Provide the [x, y] coordinate of the cell's center where the given text is located.  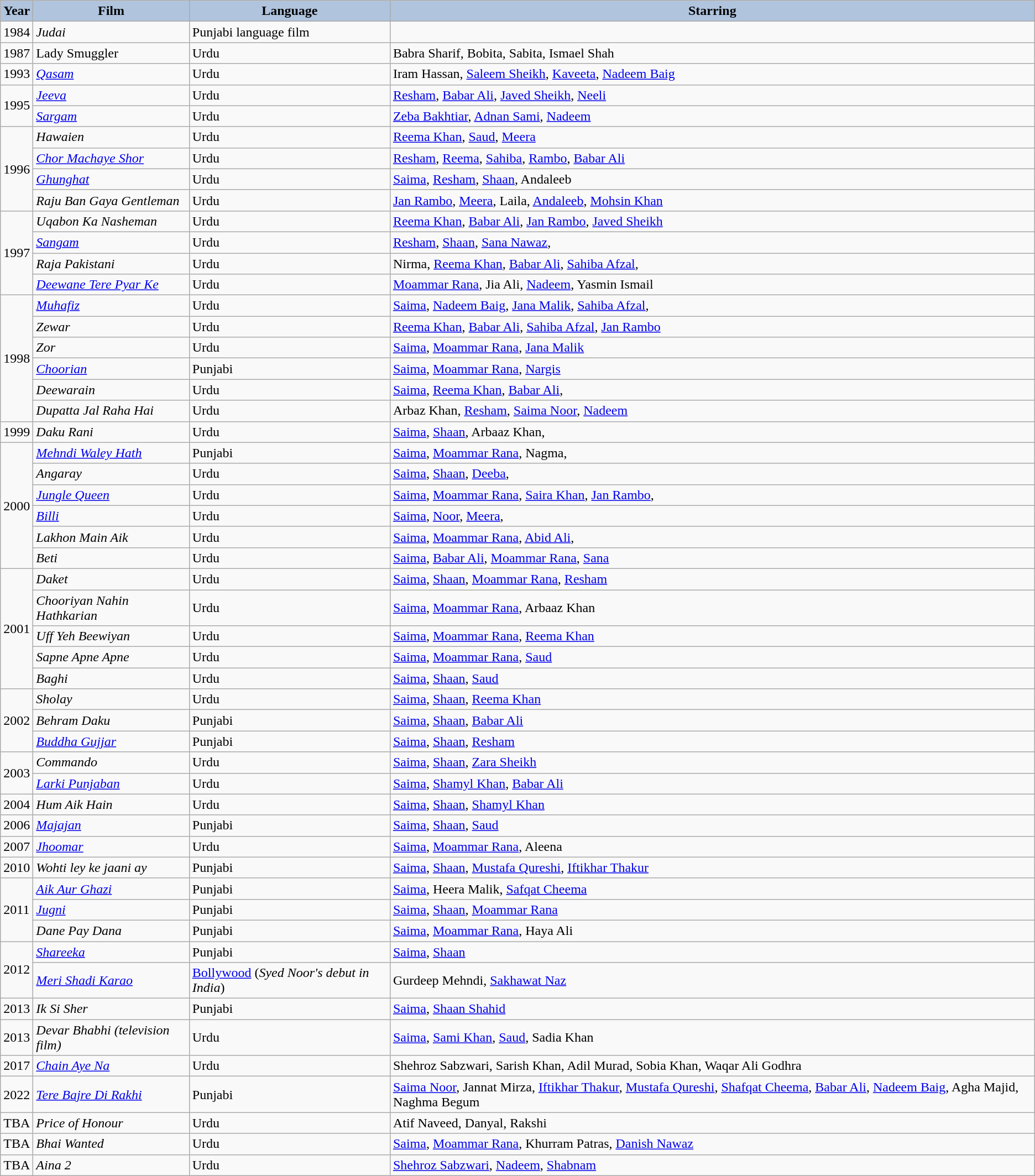
Judai [111, 32]
2022 [17, 1095]
2012 [17, 970]
Majajan [111, 825]
Behram Daku [111, 720]
2004 [17, 804]
Saima, Moammar Rana, Reema Khan [712, 636]
Qasam [111, 74]
2000 [17, 505]
Tere Bajre Di Rakhi [111, 1095]
Saima, Moammar Rana, Saira Khan, Jan Rambo, [712, 495]
2010 [17, 867]
1997 [17, 253]
2007 [17, 846]
Saima, Shaan, Babar Ali [712, 720]
Film [111, 11]
Language [290, 11]
Saima, Shaan, Moammar Rana, Resham [712, 579]
Arbaz Khan, Resham, Saima Noor, Nadeem [712, 411]
Saima, Sami Khan, Saud, Sadia Khan [712, 1037]
Zeba Bakhtiar, Adnan Sami, Nadeem [712, 116]
2017 [17, 1066]
1998 [17, 358]
1996 [17, 169]
Punjabi language film [290, 32]
Deewane Tere Pyar Ke [111, 285]
Saima, Shaan Shahid [712, 1009]
Saima, Shamyl Khan, Babar Ali [712, 783]
Aina 2 [111, 1165]
Saima, Babar Ali, Moammar Rana, Sana [712, 558]
Billi [111, 516]
Raju Ban Gaya Gentleman [111, 200]
Daku Rani [111, 432]
Moammar Rana, Jia Ali, Nadeem, Yasmin Ismail [712, 285]
Zewar [111, 327]
Lady Smuggler [111, 53]
Sapne Apne Apne [111, 657]
Babra Sharif, Bobita, Sabita, Ismael Shah [712, 53]
Angaray [111, 474]
Resham, Shaan, Sana Nawaz, [712, 242]
Saima, Moammar Rana, Khurram Patras, Danish Nawaz [712, 1144]
Saima, Noor, Meera, [712, 516]
Ik Si Sher [111, 1009]
1984 [17, 32]
Beti [111, 558]
2001 [17, 628]
Atif Naveed, Danyal, Rakshi [712, 1123]
Saima, Moammar Rana, Saud [712, 657]
Uqabon Ka Nasheman [111, 221]
2006 [17, 825]
Saima, Shaan [712, 952]
Devar Bhabhi (television film) [111, 1037]
Chain Aye Na [111, 1066]
Saima, Moammar Rana, Haya Ali [712, 931]
Hum Aik Hain [111, 804]
Saima, Shaan, Resham [712, 741]
Saima Noor, Jannat Mirza, Iftikhar Thakur, Mustafa Qureshi, Shafqat Cheema, Babar Ali, Nadeem Baig, Agha Majid, Naghma Begum [712, 1095]
Chor Machaye Shor [111, 158]
2002 [17, 720]
Shareeka [111, 952]
Resham, Babar Ali, Javed Sheikh, Neeli [712, 95]
Jhoomar [111, 846]
Larki Punjaban [111, 783]
Bhai Wanted [111, 1144]
Saima, Reema Khan, Babar Ali, [712, 390]
Sholay [111, 699]
Saima, Shaan, Zara Sheikh [712, 762]
Buddha Gujjar [111, 741]
Dane Pay Dana [111, 931]
Reema Khan, Babar Ali, Sahiba Afzal, Jan Rambo [712, 327]
Reema Khan, Babar Ali, Jan Rambo, Javed Sheikh [712, 221]
Resham, Reema, Sahiba, Rambo, Babar Ali [712, 158]
Saima, Shaan, Arbaaz Khan, [712, 432]
Aik Aur Ghazi [111, 888]
Ghunghat [111, 179]
Uff Yeh Beewiyan [111, 636]
1993 [17, 74]
Daket [111, 579]
Year [17, 11]
Lakhon Main Aik [111, 537]
Bollywood (Syed Noor's debut in India) [290, 981]
Price of Honour [111, 1123]
Wohti ley ke jaani ay [111, 867]
Starring [712, 11]
Saima, Shaan, Deeba, [712, 474]
Nirma, Reema Khan, Babar Ali, Sahiba Afzal, [712, 264]
Saima, Shaan, Reema Khan [712, 699]
Saima, Moammar Rana, Aleena [712, 846]
Muhafiz [111, 306]
Saima, Moammar Rana, Jana Malik [712, 348]
2011 [17, 910]
Saima, Moammar Rana, Nargis [712, 369]
Raja Pakistani [111, 264]
1987 [17, 53]
Gurdeep Mehndi, Sakhawat Naz [712, 981]
Hawaien [111, 137]
Saima, Shaan, Moammar Rana [712, 910]
Saima, Moammar Rana, Nagma, [712, 453]
Saima, Moammar Rana, Arbaaz Khan [712, 607]
Shehroz Sabzwari, Nadeem, Shabnam [712, 1165]
Choorian [111, 369]
Iram Hassan, Saleem Sheikh, Kaveeta, Nadeem Baig [712, 74]
Jugni [111, 910]
Saima, Nadeem Baig, Jana Malik, Sahiba Afzal, [712, 306]
1999 [17, 432]
1995 [17, 106]
Chooriyan Nahin Hathkarian [111, 607]
Saima, Moammar Rana, Abid Ali, [712, 537]
Jeeva [111, 95]
Baghi [111, 678]
Zor [111, 348]
Jungle Queen [111, 495]
Saima, Heera Malik, Safqat Cheema [712, 888]
Deewarain [111, 390]
Meri Shadi Karao [111, 981]
Reema Khan, Saud, Meera [712, 137]
Shehroz Sabzwari, Sarish Khan, Adil Murad, Sobia Khan, Waqar Ali Godhra [712, 1066]
Saima, Shaan, Mustafa Qureshi, Iftikhar Thakur [712, 867]
Mehndi Waley Hath [111, 453]
Sargam [111, 116]
Dupatta Jal Raha Hai [111, 411]
Saima, Resham, Shaan, Andaleeb [712, 179]
Jan Rambo, Meera, Laila, Andaleeb, Mohsin Khan [712, 200]
Saima, Shaan, Shamyl Khan [712, 804]
Sangam [111, 242]
Commando [111, 762]
2003 [17, 773]
